Return [X, Y] of the center of cell containing provided text 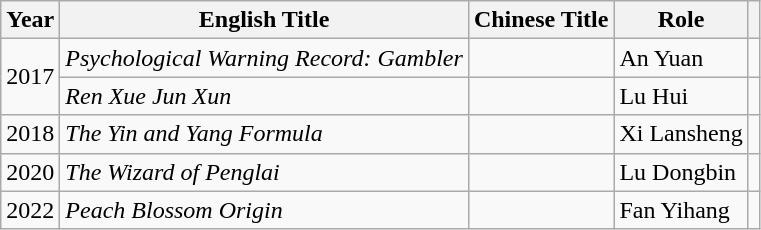
2017 [30, 77]
An Yuan [681, 58]
English Title [264, 20]
2020 [30, 172]
2022 [30, 210]
The Wizard of Penglai [264, 172]
Role [681, 20]
Xi Lansheng [681, 134]
Lu Dongbin [681, 172]
Fan Yihang [681, 210]
Chinese Title [541, 20]
Lu Hui [681, 96]
Ren Xue Jun Xun [264, 96]
Psychological Warning Record: Gambler [264, 58]
Year [30, 20]
Peach Blossom Origin [264, 210]
The Yin and Yang Formula [264, 134]
2018 [30, 134]
